Search for the cell housing the specified text and yield its (x, y) center coordinate. 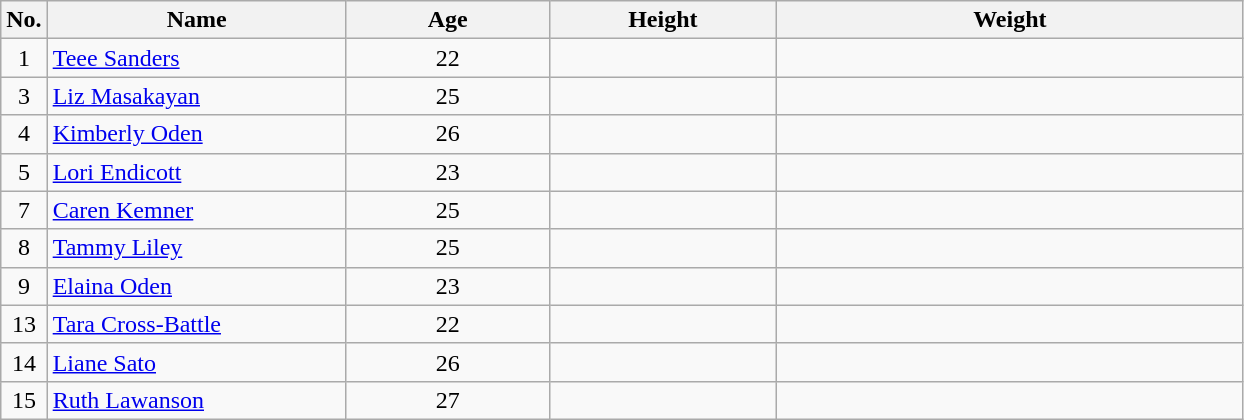
13 (24, 324)
Kimberly Oden (196, 134)
7 (24, 210)
Age (448, 20)
Height (662, 20)
9 (24, 286)
Tara Cross-Battle (196, 324)
No. (24, 20)
Weight (1010, 20)
1 (24, 58)
Teee Sanders (196, 58)
Liz Masakayan (196, 96)
Ruth Lawanson (196, 400)
Name (196, 20)
5 (24, 172)
14 (24, 362)
8 (24, 248)
Caren Kemner (196, 210)
27 (448, 400)
15 (24, 400)
3 (24, 96)
Liane Sato (196, 362)
Lori Endicott (196, 172)
Tammy Liley (196, 248)
Elaina Oden (196, 286)
4 (24, 134)
